Output the (X, Y) coordinate of the center of the cell containing the given text.  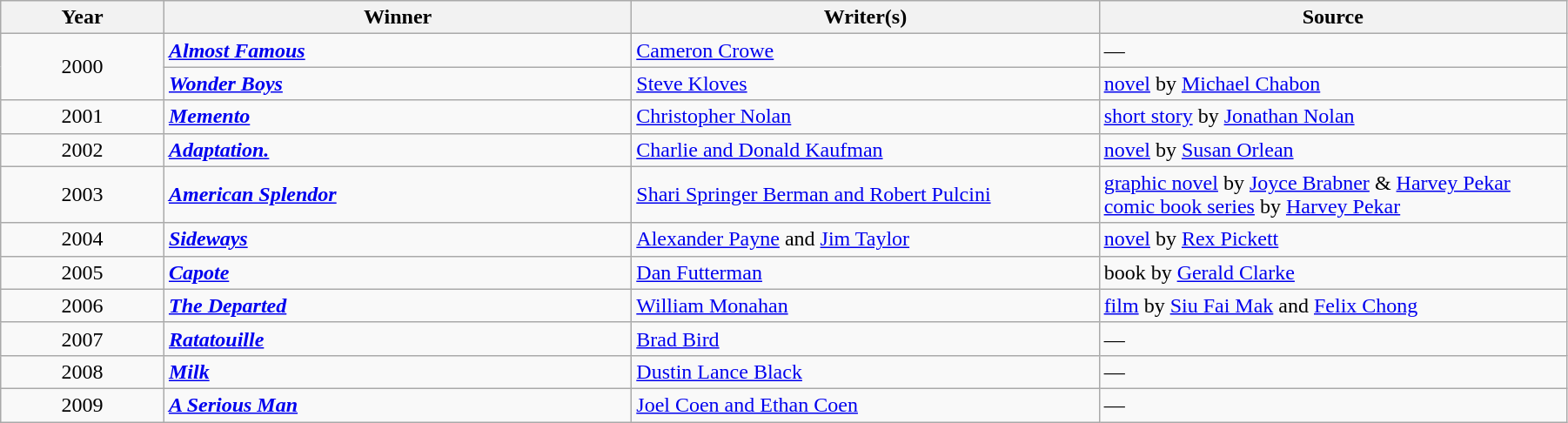
short story by Jonathan Nolan (1333, 117)
novel by Susan Orlean (1333, 150)
Memento (397, 117)
2002 (83, 150)
Cameron Crowe (865, 50)
Steve Kloves (865, 84)
2003 (83, 195)
A Serious Man (397, 405)
book by Gerald Clarke (1333, 272)
Almost Famous (397, 50)
novel by Rex Pickett (1333, 239)
2005 (83, 272)
The Departed (397, 305)
William Monahan (865, 305)
Shari Springer Berman and Robert Pulcini (865, 195)
novel by Michael Chabon (1333, 84)
Joel Coen and Ethan Coen (865, 405)
Dan Futterman (865, 272)
2004 (83, 239)
Christopher Nolan (865, 117)
2009 (83, 405)
Source (1333, 17)
Charlie and Donald Kaufman (865, 150)
2007 (83, 339)
Wonder Boys (397, 84)
Year (83, 17)
2008 (83, 372)
Ratatouille (397, 339)
Winner (397, 17)
Adaptation. (397, 150)
2000 (83, 67)
2006 (83, 305)
Alexander Payne and Jim Taylor (865, 239)
film by Siu Fai Mak and Felix Chong (1333, 305)
2001 (83, 117)
Dustin Lance Black (865, 372)
Capote (397, 272)
Writer(s) (865, 17)
Brad Bird (865, 339)
Sideways (397, 239)
Milk (397, 372)
graphic novel by Joyce Brabner & Harvey Pekarcomic book series by Harvey Pekar (1333, 195)
American Splendor (397, 195)
